Find where the given text appears and provide that cell's center as (X, Y) coordinate. 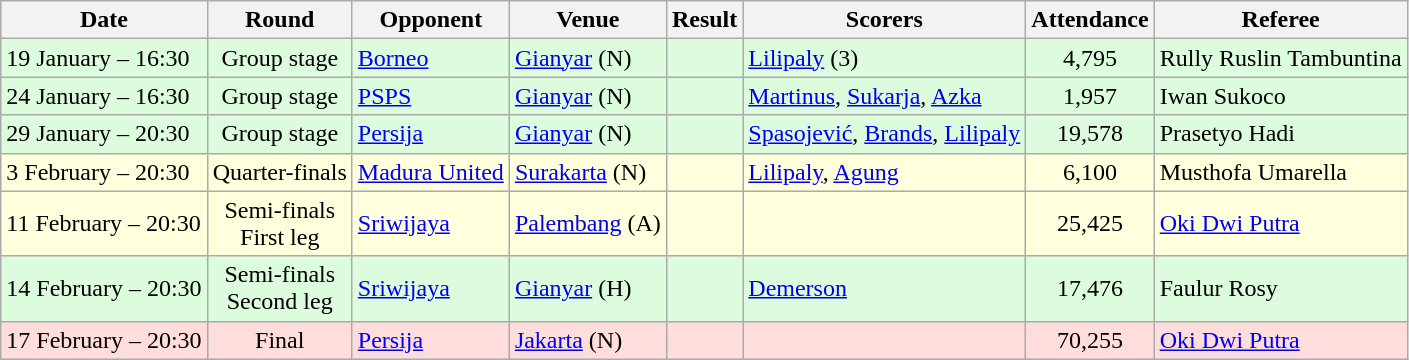
25,425 (1090, 224)
Iwan Sukoco (1280, 96)
Date (104, 20)
24 January – 16:30 (104, 96)
Demerson (884, 288)
17,476 (1090, 288)
Attendance (1090, 20)
Result (704, 20)
19,578 (1090, 134)
Scorers (884, 20)
Venue (588, 20)
Jakarta (N) (588, 340)
Lilipaly, Agung (884, 172)
PSPS (430, 96)
Spasojević, Brands, Lilipaly (884, 134)
Rully Ruslin Tambuntina (1280, 58)
Lilipaly (3) (884, 58)
Final (280, 340)
Madura United (430, 172)
1,957 (1090, 96)
Referee (1280, 20)
Semi-finalsFirst leg (280, 224)
Palembang (A) (588, 224)
Round (280, 20)
4,795 (1090, 58)
17 February – 20:30 (104, 340)
Quarter-finals (280, 172)
Musthofa Umarella (1280, 172)
Borneo (430, 58)
Opponent (430, 20)
Semi-finalsSecond leg (280, 288)
19 January – 16:30 (104, 58)
11 February – 20:30 (104, 224)
Faulur Rosy (1280, 288)
Gianyar (H) (588, 288)
3 February – 20:30 (104, 172)
29 January – 20:30 (104, 134)
Surakarta (N) (588, 172)
6,100 (1090, 172)
70,255 (1090, 340)
Prasetyo Hadi (1280, 134)
Martinus, Sukarja, Azka (884, 96)
14 February – 20:30 (104, 288)
